Extract the [x, y] coordinate from the center of the cell holding the provided text.  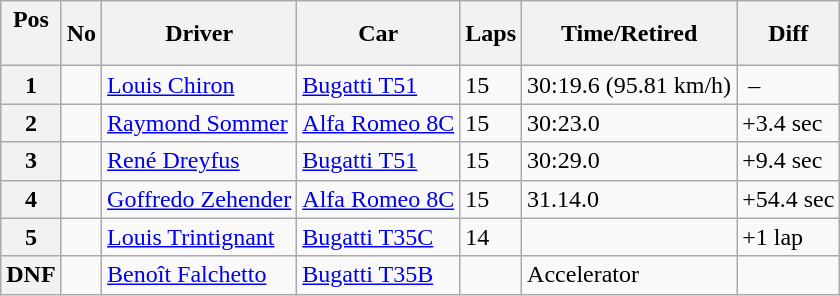
3 [31, 161]
– [788, 85]
2 [31, 123]
Raymond Sommer [200, 123]
Bugatti T35B [378, 275]
Bugatti T35C [378, 237]
+3.4 sec [788, 123]
+54.4 sec [788, 199]
14 [491, 237]
René Dreyfus [200, 161]
5 [31, 237]
Driver [200, 34]
Accelerator [630, 275]
30:19.6 (95.81 km/h) [630, 85]
30:23.0 [630, 123]
No [81, 34]
Louis Chiron [200, 85]
+1 lap [788, 237]
+9.4 sec [788, 161]
1 [31, 85]
Goffredo Zehender [200, 199]
DNF [31, 275]
Benoît Falchetto [200, 275]
4 [31, 199]
31.14.0 [630, 199]
Diff [788, 34]
Louis Trintignant [200, 237]
30:29.0 [630, 161]
Laps [491, 34]
Car [378, 34]
Time/Retired [630, 34]
Pos [31, 34]
